Return the [X, Y] coordinate for the center point of the cell that contains the specified text.  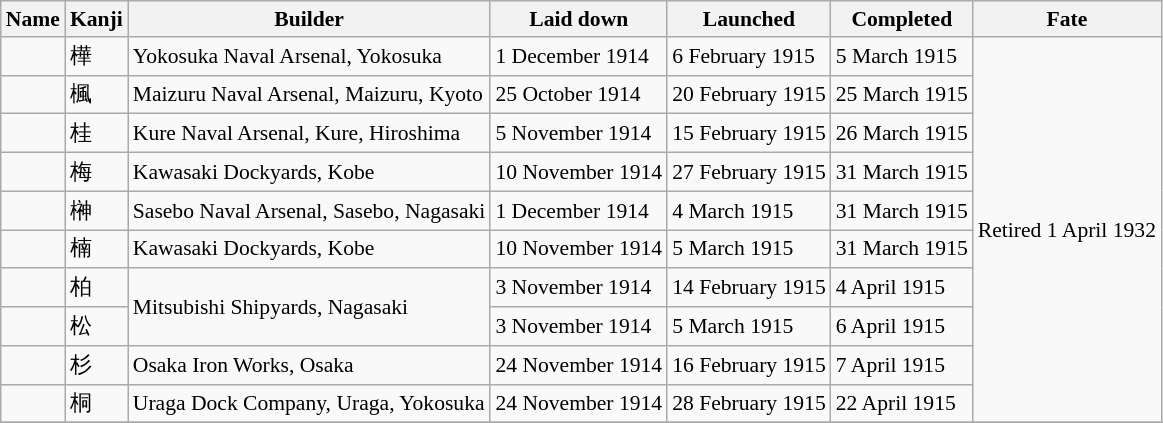
梅 [96, 172]
杉 [96, 366]
松 [96, 326]
榊 [96, 210]
5 November 1914 [578, 134]
Sasebo Naval Arsenal, Sasebo, Nagasaki [310, 210]
6 April 1915 [902, 326]
柏 [96, 288]
Retired 1 April 1932 [1067, 230]
Name [33, 19]
14 February 1915 [749, 288]
26 March 1915 [902, 134]
桂 [96, 134]
22 April 1915 [902, 404]
Builder [310, 19]
楠 [96, 250]
7 April 1915 [902, 366]
Fate [1067, 19]
25 October 1914 [578, 94]
桐 [96, 404]
6 February 1915 [749, 56]
Kanji [96, 19]
Launched [749, 19]
Uraga Dock Company, Uraga, Yokosuka [310, 404]
25 March 1915 [902, 94]
Completed [902, 19]
Osaka Iron Works, Osaka [310, 366]
Kure Naval Arsenal, Kure, Hiroshima [310, 134]
27 February 1915 [749, 172]
16 February 1915 [749, 366]
楓 [96, 94]
Laid down [578, 19]
Mitsubishi Shipyards, Nagasaki [310, 308]
20 February 1915 [749, 94]
15 February 1915 [749, 134]
4 April 1915 [902, 288]
樺 [96, 56]
Yokosuka Naval Arsenal, Yokosuka [310, 56]
28 February 1915 [749, 404]
Maizuru Naval Arsenal, Maizuru, Kyoto [310, 94]
4 March 1915 [749, 210]
